Find where the given text appears and provide that cell's center as (X, Y) coordinate. 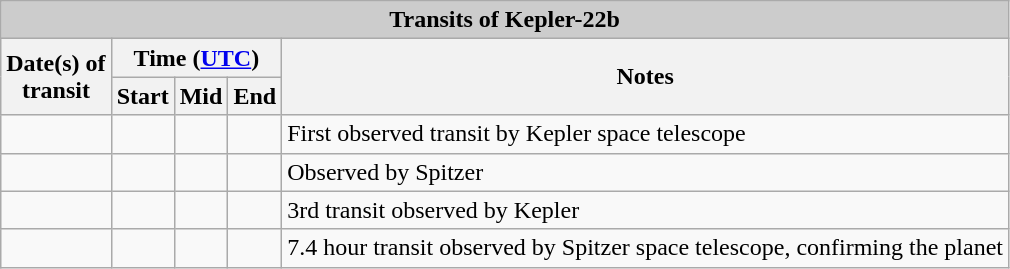
Observed by Spitzer (646, 172)
Notes (646, 77)
Start (142, 96)
7.4 hour transit observed by Spitzer space telescope, confirming the planet (646, 248)
3rd transit observed by Kepler (646, 210)
First observed transit by Kepler space telescope (646, 134)
End (255, 96)
Mid (201, 96)
Transits of Kepler-22b (505, 20)
Time (UTC) (196, 58)
Date(s) oftransit (56, 77)
